Return [x, y] of the center of cell containing provided text 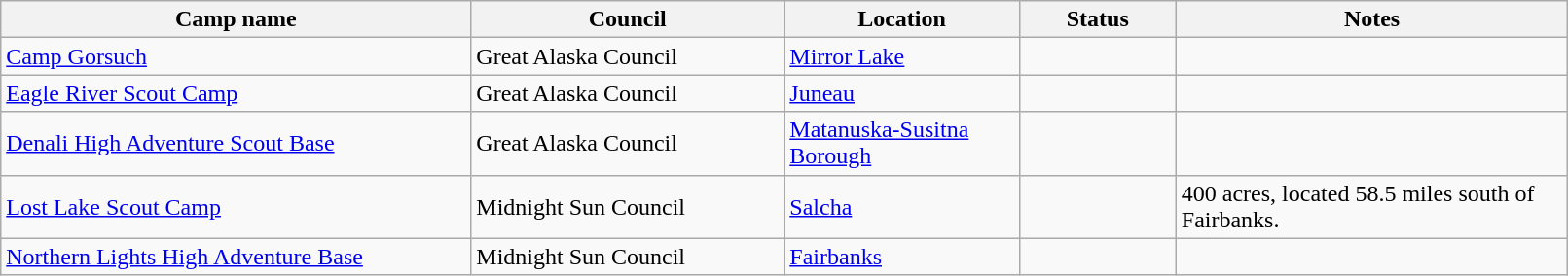
Lost Lake Scout Camp [236, 206]
Status [1098, 19]
Camp Gorsuch [236, 56]
Notes [1372, 19]
Salcha [902, 206]
Council [628, 19]
Matanuska-Susitna Borough [902, 144]
Eagle River Scout Camp [236, 93]
Mirror Lake [902, 56]
Northern Lights High Adventure Base [236, 257]
Fairbanks [902, 257]
Camp name [236, 19]
400 acres, located 58.5 miles south of Fairbanks. [1372, 206]
Location [902, 19]
Juneau [902, 93]
Denali High Adventure Scout Base [236, 144]
